For the text-containing cell, return its midpoint in [X, Y] coordinate format. 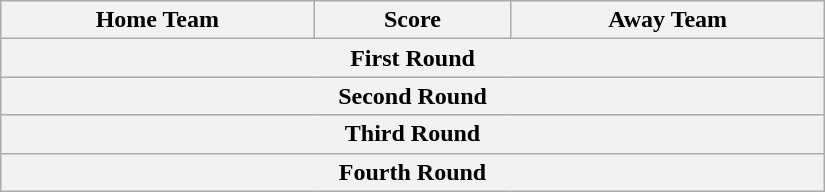
Second Round [413, 96]
Away Team [668, 20]
First Round [413, 58]
Score [412, 20]
Fourth Round [413, 172]
Home Team [158, 20]
Third Round [413, 134]
